Return [X, Y] of the center of cell containing provided text 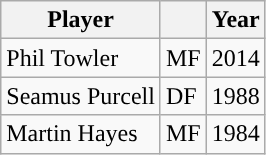
2014 [236, 58]
1988 [236, 96]
Martin Hayes [81, 134]
Player [81, 20]
Seamus Purcell [81, 96]
1984 [236, 134]
DF [183, 96]
Year [236, 20]
Phil Towler [81, 58]
